Scan for the cell matching the given text and deliver its [x, y] coordinate at center. 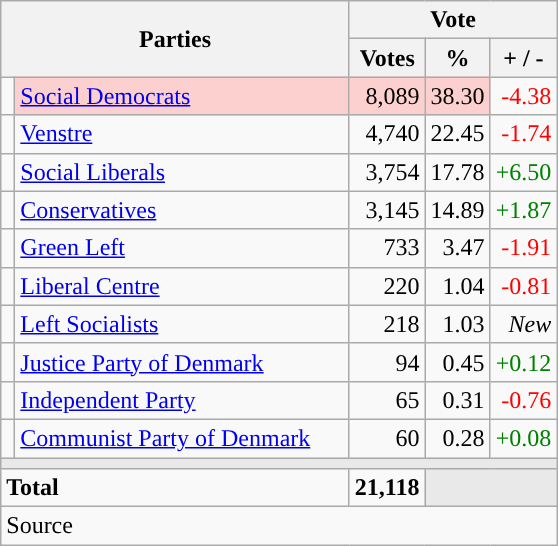
0.28 [458, 438]
60 [387, 438]
0.31 [458, 400]
+0.12 [524, 362]
21,118 [387, 488]
3,145 [387, 210]
Independent Party [182, 400]
8,089 [387, 96]
+1.87 [524, 210]
Social Democrats [182, 96]
65 [387, 400]
Justice Party of Denmark [182, 362]
220 [387, 286]
17.78 [458, 172]
-1.91 [524, 248]
Total [176, 488]
% [458, 58]
4,740 [387, 134]
Communist Party of Denmark [182, 438]
14.89 [458, 210]
3,754 [387, 172]
733 [387, 248]
+ / - [524, 58]
Green Left [182, 248]
-0.81 [524, 286]
218 [387, 324]
-0.76 [524, 400]
Conservatives [182, 210]
1.04 [458, 286]
Votes [387, 58]
-1.74 [524, 134]
Venstre [182, 134]
Social Liberals [182, 172]
Parties [176, 39]
Source [279, 526]
38.30 [458, 96]
+6.50 [524, 172]
Left Socialists [182, 324]
94 [387, 362]
-4.38 [524, 96]
22.45 [458, 134]
+0.08 [524, 438]
0.45 [458, 362]
Vote [452, 20]
3.47 [458, 248]
1.03 [458, 324]
Liberal Centre [182, 286]
New [524, 324]
